Search for the cell housing the specified text and yield its (x, y) center coordinate. 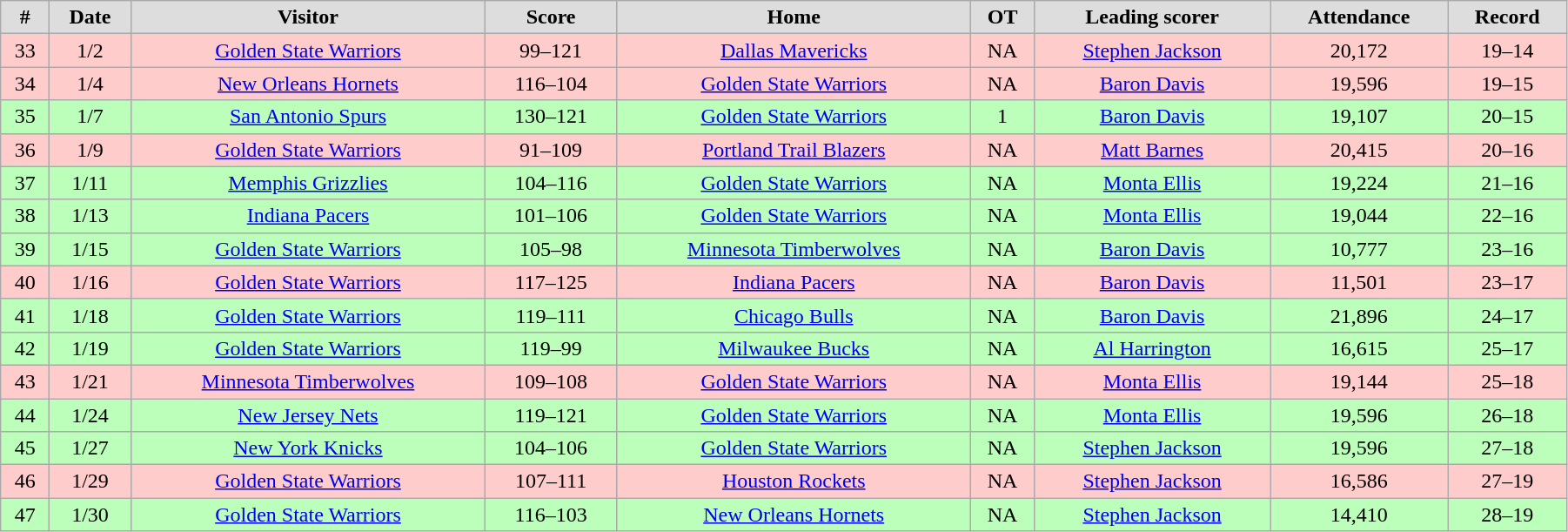
1/9 (90, 150)
104–116 (550, 183)
43 (25, 381)
Chicago Bulls (794, 315)
Attendance (1359, 17)
99–121 (550, 51)
16,586 (1359, 481)
44 (25, 415)
1/30 (90, 515)
20–16 (1507, 150)
119–99 (550, 348)
1/4 (90, 84)
107–111 (550, 481)
26–18 (1507, 415)
22–16 (1507, 216)
Al Harrington (1152, 348)
# (25, 17)
37 (25, 183)
1/19 (90, 348)
1 (1002, 117)
25–18 (1507, 381)
20,172 (1359, 51)
Date (90, 17)
19,107 (1359, 117)
45 (25, 448)
1/27 (90, 448)
117–125 (550, 282)
Score (550, 17)
47 (25, 515)
19,224 (1359, 183)
27–18 (1507, 448)
130–121 (550, 117)
OT (1002, 17)
40 (25, 282)
1/21 (90, 381)
20,415 (1359, 150)
New York Knicks (308, 448)
New Jersey Nets (308, 415)
24–17 (1507, 315)
Portland Trail Blazers (794, 150)
20–15 (1507, 117)
Home (794, 17)
19,144 (1359, 381)
1/18 (90, 315)
1/2 (90, 51)
119–111 (550, 315)
35 (25, 117)
91–109 (550, 150)
116–104 (550, 84)
23–17 (1507, 282)
109–108 (550, 381)
1/11 (90, 183)
105–98 (550, 249)
Dallas Mavericks (794, 51)
34 (25, 84)
1/29 (90, 481)
1/13 (90, 216)
Memphis Grizzlies (308, 183)
39 (25, 249)
41 (25, 315)
119–121 (550, 415)
Matt Barnes (1152, 150)
Houston Rockets (794, 481)
33 (25, 51)
1/24 (90, 415)
19,044 (1359, 216)
27–19 (1507, 481)
16,615 (1359, 348)
19–14 (1507, 51)
San Antonio Spurs (308, 117)
Visitor (308, 17)
38 (25, 216)
116–103 (550, 515)
19–15 (1507, 84)
42 (25, 348)
Leading scorer (1152, 17)
25–17 (1507, 348)
23–16 (1507, 249)
104–106 (550, 448)
46 (25, 481)
21–16 (1507, 183)
101–106 (550, 216)
28–19 (1507, 515)
1/15 (90, 249)
10,777 (1359, 249)
14,410 (1359, 515)
Record (1507, 17)
1/16 (90, 282)
Milwaukee Bucks (794, 348)
36 (25, 150)
1/7 (90, 117)
11,501 (1359, 282)
21,896 (1359, 315)
